Provide the [x, y] coordinate of the cell's center where the given text is located.  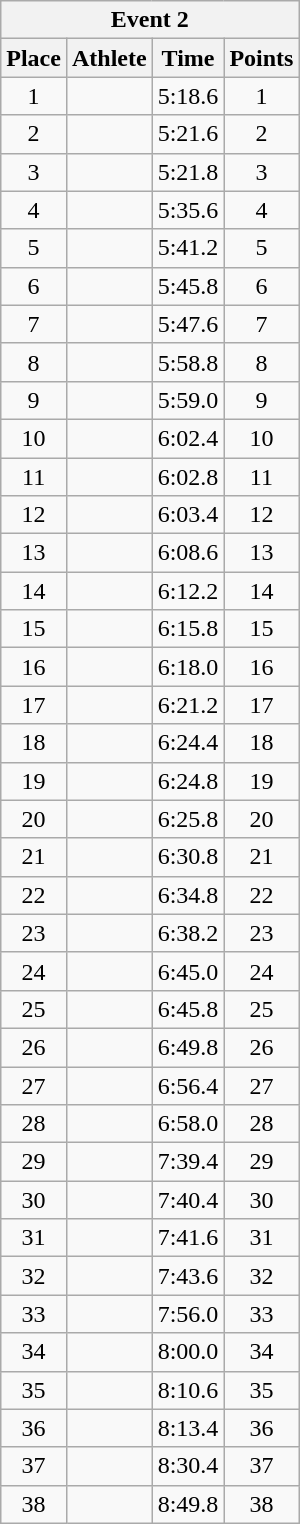
5:47.6 [188, 324]
7:41.6 [188, 1238]
6:25.8 [188, 819]
Time [188, 58]
5:58.8 [188, 362]
6:34.8 [188, 895]
6:03.4 [188, 515]
6:45.8 [188, 1009]
7:56.0 [188, 1314]
5:41.2 [188, 248]
6:15.8 [188, 629]
6:02.8 [188, 477]
6:21.2 [188, 705]
6:58.0 [188, 1124]
6:24.8 [188, 781]
Event 2 [150, 20]
8:10.6 [188, 1390]
6:12.2 [188, 591]
5:35.6 [188, 210]
7:40.4 [188, 1200]
8:13.4 [188, 1428]
7:43.6 [188, 1276]
Points [262, 58]
8:00.0 [188, 1352]
6:45.0 [188, 971]
Athlete [109, 58]
8:30.4 [188, 1466]
8:49.8 [188, 1504]
5:18.6 [188, 96]
5:21.8 [188, 172]
6:49.8 [188, 1047]
5:59.0 [188, 400]
5:21.6 [188, 134]
Place [34, 58]
6:08.6 [188, 553]
6:30.8 [188, 857]
6:18.0 [188, 667]
6:02.4 [188, 438]
7:39.4 [188, 1162]
6:38.2 [188, 933]
5:45.8 [188, 286]
6:56.4 [188, 1085]
6:24.4 [188, 743]
